Scan for the cell matching the given text and deliver its (x, y) coordinate at center. 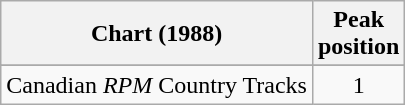
1 (358, 85)
Canadian RPM Country Tracks (157, 85)
Chart (1988) (157, 34)
Peakposition (358, 34)
